Determine the [x, y] coordinate at the center of the cell enclosing the given text.  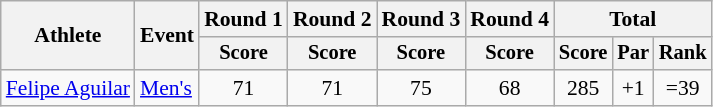
Par [633, 54]
Total [633, 19]
Men's [167, 88]
=39 [683, 88]
75 [422, 88]
68 [510, 88]
Rank [683, 54]
Felipe Aguilar [68, 88]
+1 [633, 88]
Round 3 [422, 19]
Round 4 [510, 19]
Event [167, 36]
Round 2 [332, 19]
Athlete [68, 36]
285 [583, 88]
Round 1 [244, 19]
